From the cell containing the given text, extract its center point as (x, y) coordinate. 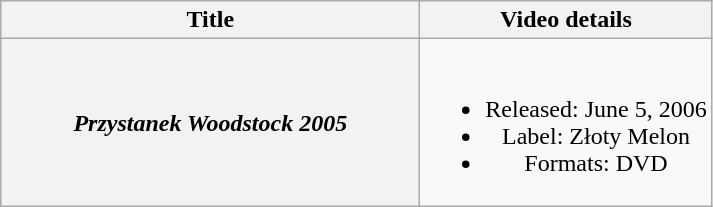
Przystanek Woodstock 2005 (210, 122)
Released: June 5, 2006Label: Złoty MelonFormats: DVD (566, 122)
Video details (566, 20)
Title (210, 20)
